Capture the cell that displays the provided text and extract its (X, Y) central coordinate. 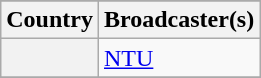
Country (50, 20)
Broadcaster(s) (178, 20)
NTU (178, 58)
